Search for the cell housing the specified text and yield its (x, y) center coordinate. 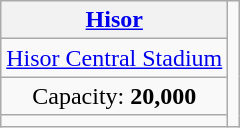
Hisor Central Stadium (114, 58)
Capacity: 20,000 (114, 96)
Hisor (114, 20)
